For the text-containing cell, return its midpoint in (x, y) coordinate format. 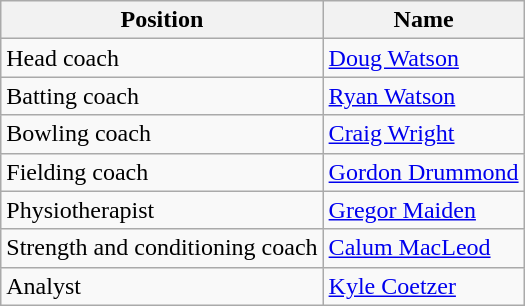
Craig Wright (424, 134)
Calum MacLeod (424, 248)
Gregor Maiden (424, 210)
Batting coach (162, 96)
Name (424, 20)
Analyst (162, 286)
Position (162, 20)
Kyle Coetzer (424, 286)
Doug Watson (424, 58)
Bowling coach (162, 134)
Strength and conditioning coach (162, 248)
Physiotherapist (162, 210)
Fielding coach (162, 172)
Ryan Watson (424, 96)
Gordon Drummond (424, 172)
Head coach (162, 58)
